Provide the [x, y] coordinate of the cell's center where the given text is located.  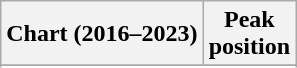
Peakposition [249, 34]
Chart (2016–2023) [102, 34]
